Capture the cell that displays the provided text and extract its (X, Y) central coordinate. 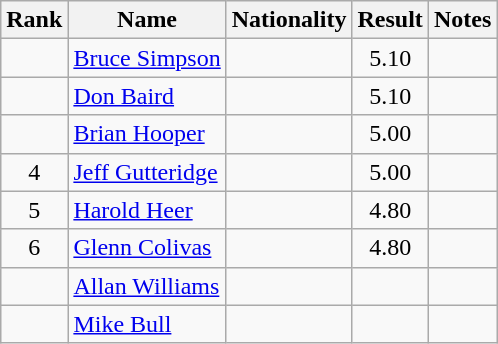
Jeff Gutteridge (147, 172)
Notes (462, 20)
Glenn Colivas (147, 248)
Don Baird (147, 96)
Allan Williams (147, 286)
Bruce Simpson (147, 58)
Harold Heer (147, 210)
Rank (34, 20)
Name (147, 20)
Brian Hooper (147, 134)
Result (390, 20)
4 (34, 172)
6 (34, 248)
5 (34, 210)
Mike Bull (147, 324)
Nationality (289, 20)
